Provide the [x, y] coordinate of the cell's center where the given text is located.  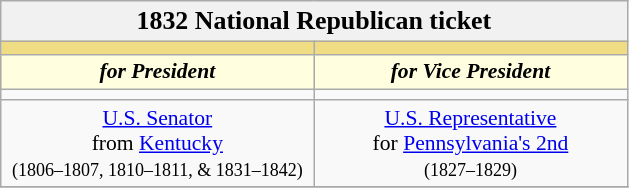
for Vice President [470, 72]
1832 National Republican ticket [314, 21]
U.S. Senatorfrom Kentucky(1806–1807, 1810–1811, & 1831–1842) [158, 144]
for President [158, 72]
U.S. Representativefor Pennsylvania's 2nd(1827–1829) [470, 144]
